Pinpoint the cell where the given text exists, returning its (X, Y) midpoint coordinate. 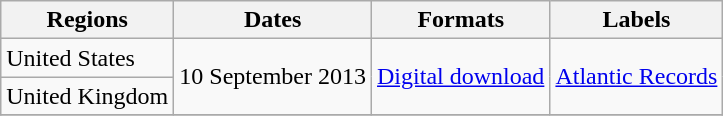
Dates (273, 20)
Formats (461, 20)
United States (88, 58)
Digital download (461, 77)
Atlantic Records (636, 77)
10 September 2013 (273, 77)
United Kingdom (88, 96)
Regions (88, 20)
Labels (636, 20)
